Pinpoint the cell where the given text exists, returning its (x, y) midpoint coordinate. 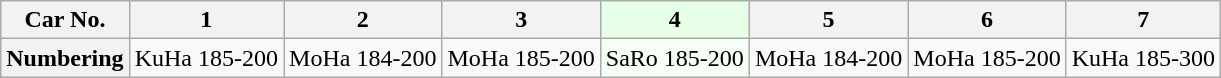
4 (674, 20)
6 (987, 20)
Numbering (65, 58)
2 (363, 20)
5 (828, 20)
7 (1143, 20)
3 (521, 20)
Car No. (65, 20)
1 (206, 20)
SaRo 185-200 (674, 58)
KuHa 185-300 (1143, 58)
KuHa 185-200 (206, 58)
